Find where the given text appears and provide that cell's center as (x, y) coordinate. 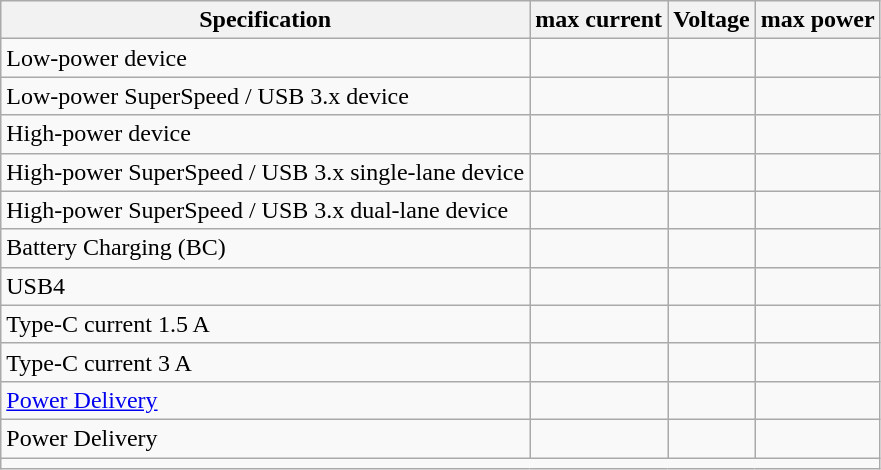
Voltage (712, 20)
Type-C current 1.5 A (266, 324)
Low-power device (266, 58)
Specification (266, 20)
Type-C current 3 A (266, 362)
High-power device (266, 134)
max current (599, 20)
USB4 (266, 286)
Low-power SuperSpeed / USB 3.x device (266, 96)
max power (818, 20)
High-power SuperSpeed / USB 3.x dual-lane device (266, 210)
Battery Charging (BC) (266, 248)
High-power SuperSpeed / USB 3.x single-lane device (266, 172)
